For the text-containing cell, return its midpoint in (x, y) coordinate format. 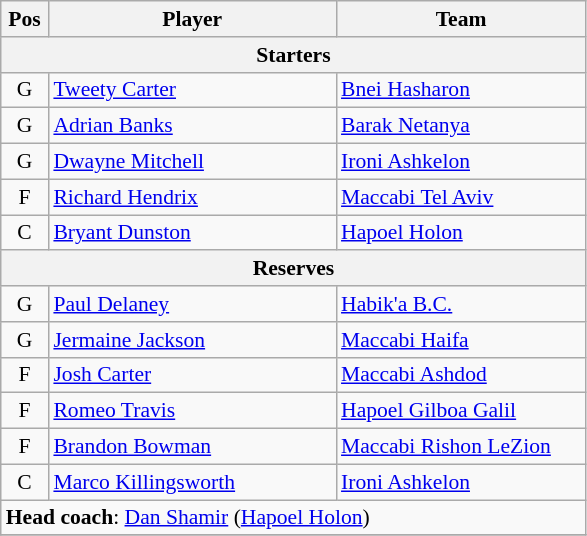
Dwayne Mitchell (192, 162)
Barak Netanya (461, 126)
Hapoel Holon (461, 233)
Richard Hendrix (192, 197)
Head coach: Dan Shamir (Hapoel Holon) (294, 518)
Maccabi Tel Aviv (461, 197)
Brandon Bowman (192, 447)
Adrian Banks (192, 126)
Reserves (294, 269)
Jermaine Jackson (192, 340)
Josh Carter (192, 375)
Maccabi Ashdod (461, 375)
Bryant Dunston (192, 233)
Marco Killingsworth (192, 482)
Bnei Hasharon (461, 90)
Paul Delaney (192, 304)
Starters (294, 55)
Maccabi Haifa (461, 340)
Tweety Carter (192, 90)
Romeo Travis (192, 411)
Team (461, 19)
Maccabi Rishon LeZion (461, 447)
Player (192, 19)
Pos (25, 19)
Hapoel Gilboa Galil (461, 411)
Habik'a B.C. (461, 304)
